Provide the [x, y] coordinate of the cell's center where the given text is located.  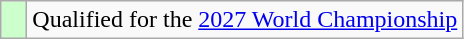
Qualified for the 2027 World Championship [245, 20]
